Detect which cell encompasses the target text, then output its [x, y] center coordinate. 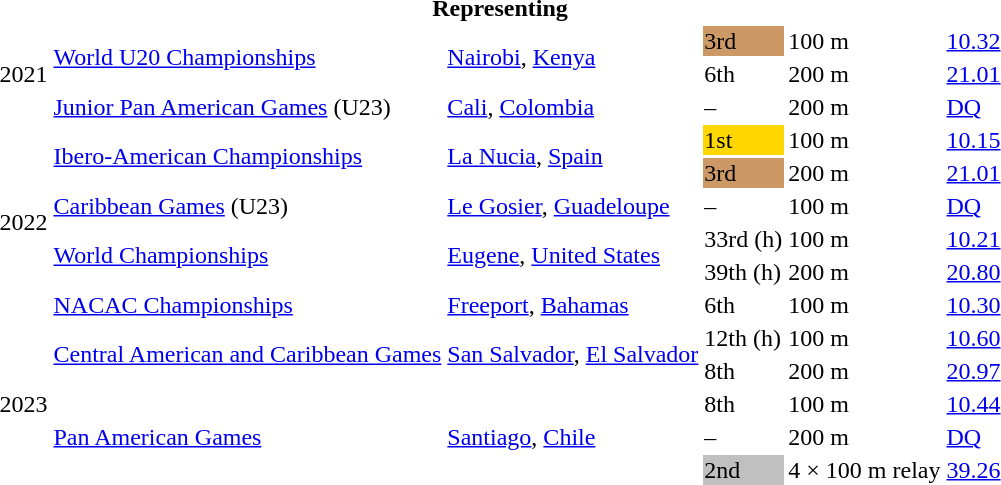
33rd (h) [744, 239]
San Salvador, El Salvador [573, 354]
Freeport, Bahamas [573, 305]
Junior Pan American Games (U23) [248, 107]
World U20 Championships [248, 58]
1st [744, 140]
39th (h) [744, 272]
Central American and Caribbean Games [248, 354]
La Nucia, Spain [573, 156]
4 × 100 m relay [864, 470]
Eugene, United States [573, 256]
Cali, Colombia [573, 107]
Caribbean Games (U23) [248, 206]
Santiago, Chile [573, 437]
Pan American Games [248, 437]
12th (h) [744, 338]
Ibero-American Championships [248, 156]
World Championships [248, 256]
2nd [744, 470]
Nairobi, Kenya [573, 58]
Le Gosier, Guadeloupe [573, 206]
NACAC Championships [248, 305]
